Identify which cell holds the provided text, then report its (x, y) central coordinate. 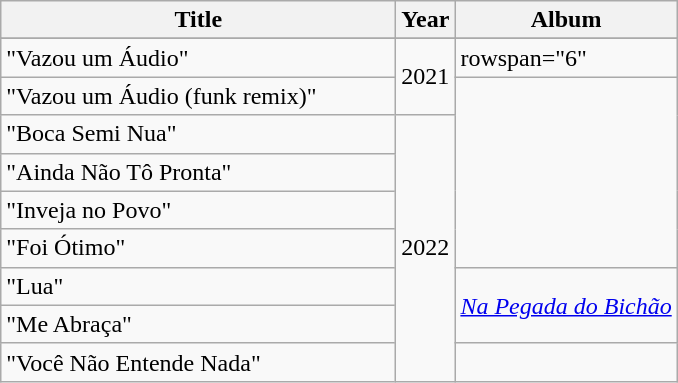
2021 (426, 77)
"Você Não Entende Nada" (198, 362)
"Vazou um Áudio" (198, 58)
"Foi Ótimo" (198, 248)
Album (566, 20)
"Me Abraça" (198, 324)
"Lua" (198, 286)
"Vazou um Áudio (funk remix)" (198, 96)
"Ainda Não Tô Pronta" (198, 172)
Na Pegada do Bichão (566, 305)
2022 (426, 248)
"Boca Semi Nua" (198, 134)
Year (426, 20)
rowspan="6" (566, 58)
Title (198, 20)
"Inveja no Povo" (198, 210)
